Capture the cell that displays the provided text and extract its (x, y) central coordinate. 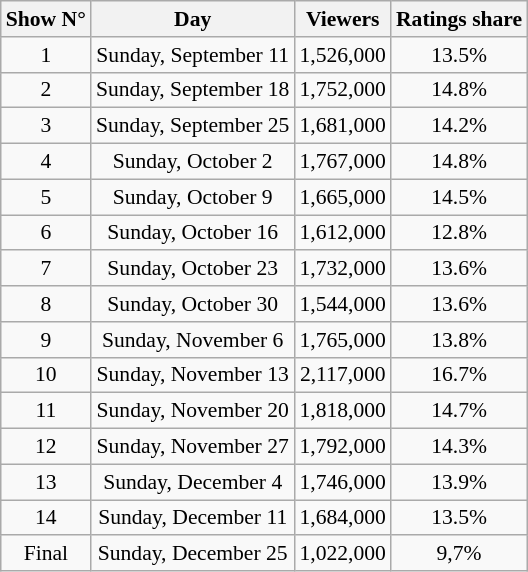
Sunday, November 6 (193, 340)
6 (46, 233)
Final (46, 554)
Sunday, December 4 (193, 482)
13 (46, 482)
10 (46, 375)
Ratings share (459, 19)
Sunday, October 16 (193, 233)
8 (46, 304)
1,665,000 (342, 197)
Sunday, December 11 (193, 518)
14.2% (459, 126)
Sunday, December 25 (193, 554)
1,681,000 (342, 126)
Sunday, September 11 (193, 55)
Sunday, September 25 (193, 126)
2,117,000 (342, 375)
Sunday, November 27 (193, 447)
14 (46, 518)
1,792,000 (342, 447)
1,732,000 (342, 269)
Sunday, September 18 (193, 90)
1,684,000 (342, 518)
3 (46, 126)
13.8% (459, 340)
1,746,000 (342, 482)
Sunday, November 13 (193, 375)
13.9% (459, 482)
2 (46, 90)
16.7% (459, 375)
1,526,000 (342, 55)
1,765,000 (342, 340)
14.3% (459, 447)
1,612,000 (342, 233)
14.7% (459, 411)
12 (46, 447)
Sunday, November 20 (193, 411)
Sunday, October 2 (193, 162)
4 (46, 162)
Sunday, October 23 (193, 269)
1 (46, 55)
7 (46, 269)
11 (46, 411)
9 (46, 340)
Sunday, October 30 (193, 304)
5 (46, 197)
1,752,000 (342, 90)
1,022,000 (342, 554)
Day (193, 19)
12.8% (459, 233)
Viewers (342, 19)
1,767,000 (342, 162)
1,818,000 (342, 411)
9,7% (459, 554)
Show N° (46, 19)
14.5% (459, 197)
1,544,000 (342, 304)
Sunday, October 9 (193, 197)
